Determine the (X, Y) coordinate at the center of the cell enclosing the given text.  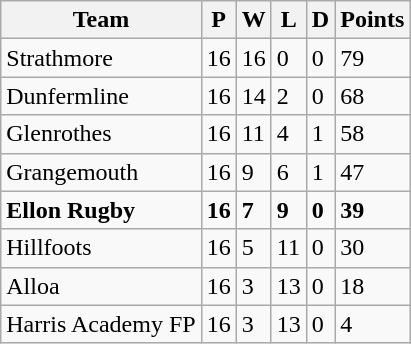
Harris Academy FP (101, 324)
Points (372, 20)
30 (372, 248)
P (218, 20)
Ellon Rugby (101, 210)
68 (372, 96)
Glenrothes (101, 134)
Team (101, 20)
Dunfermline (101, 96)
2 (288, 96)
79 (372, 58)
Alloa (101, 286)
Grangemouth (101, 172)
D (320, 20)
47 (372, 172)
W (254, 20)
Strathmore (101, 58)
58 (372, 134)
5 (254, 248)
14 (254, 96)
18 (372, 286)
Hillfoots (101, 248)
L (288, 20)
7 (254, 210)
6 (288, 172)
39 (372, 210)
